Return [X, Y] of the center of cell containing provided text 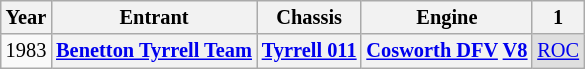
Cosworth DFV V8 [446, 51]
Entrant [154, 17]
Engine [446, 17]
Chassis [310, 17]
1983 [26, 51]
1 [558, 17]
Tyrrell 011 [310, 51]
Benetton Tyrrell Team [154, 51]
Year [26, 17]
ROC [558, 51]
